Scan for the cell matching the given text and deliver its (x, y) coordinate at center. 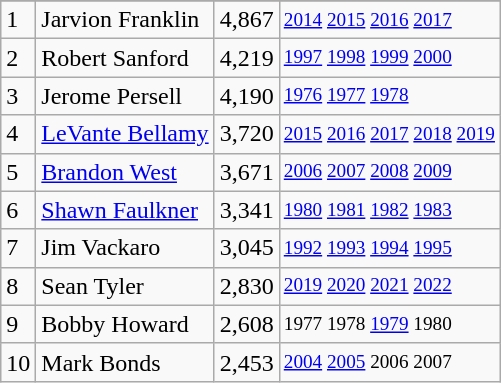
10 (18, 362)
1997 1998 1999 2000 (389, 58)
3,341 (246, 210)
5 (18, 172)
1980 1981 1982 1983 (389, 210)
1992 1993 1994 1995 (389, 248)
Sean Tyler (125, 286)
1977 1978 1979 1980 (389, 324)
8 (18, 286)
2004 2005 2006 2007 (389, 362)
2 (18, 58)
Jerome Persell (125, 96)
4,219 (246, 58)
1976 1977 1978 (389, 96)
7 (18, 248)
2014 2015 2016 2017 (389, 20)
2019 2020 2021 2022 (389, 286)
2,453 (246, 362)
Robert Sanford (125, 58)
Brandon West (125, 172)
6 (18, 210)
2015 2016 2017 2018 2019 (389, 134)
Shawn Faulkner (125, 210)
3,045 (246, 248)
3,671 (246, 172)
2,608 (246, 324)
1 (18, 20)
Bobby Howard (125, 324)
2006 2007 2008 2009 (389, 172)
2,830 (246, 286)
4 (18, 134)
Mark Bonds (125, 362)
LeVante Bellamy (125, 134)
4,190 (246, 96)
Jarvion Franklin (125, 20)
3 (18, 96)
Jim Vackaro (125, 248)
4,867 (246, 20)
3,720 (246, 134)
9 (18, 324)
